Locate the cell with the specified text and output its [x, y] center coordinate. 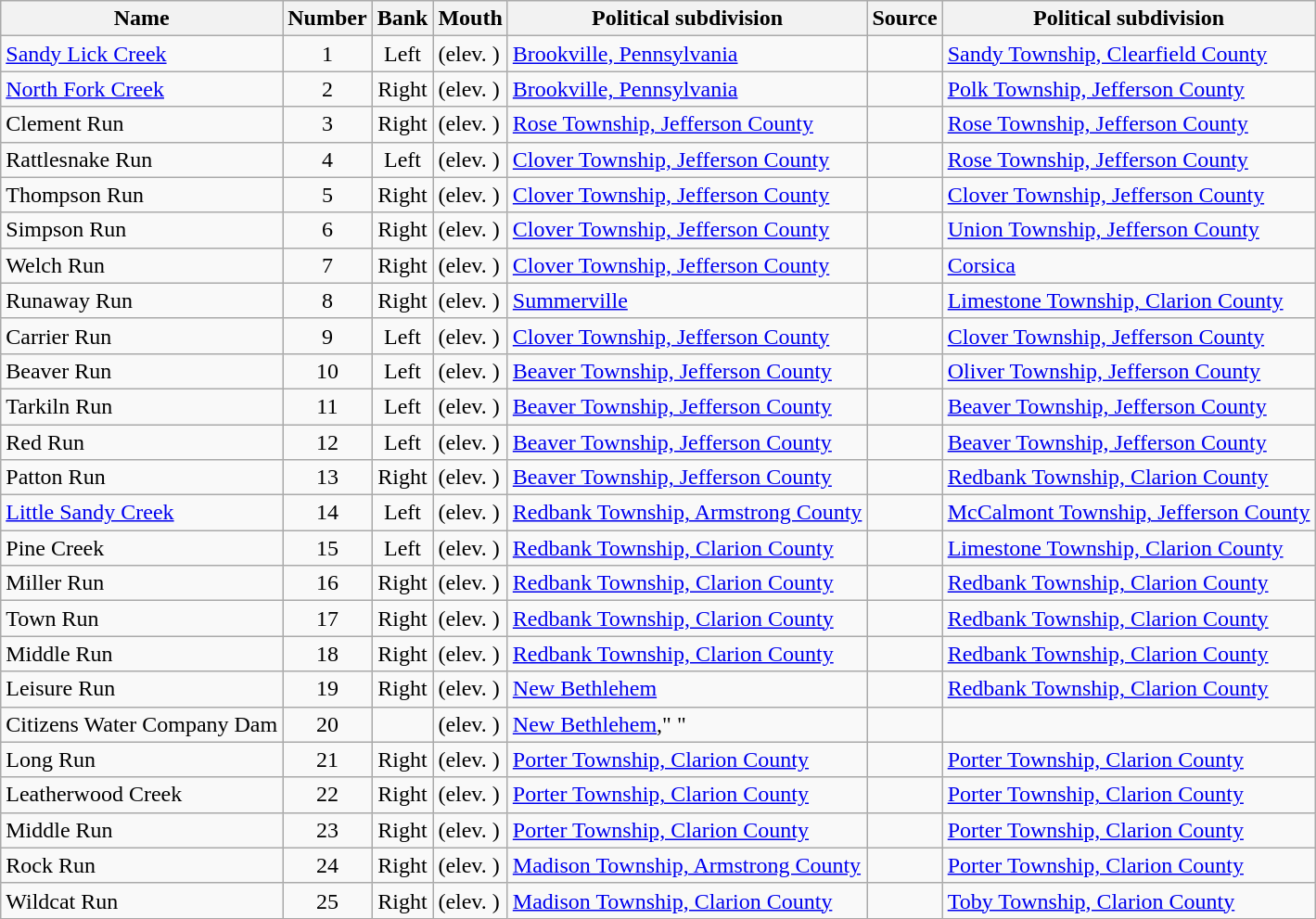
3 [327, 124]
17 [327, 619]
18 [327, 654]
Rattlesnake Run [142, 160]
Union Township, Jefferson County [1129, 230]
Leisure Run [142, 689]
Long Run [142, 759]
1 [327, 54]
4 [327, 160]
Sandy Lick Creek [142, 54]
North Fork Creek [142, 89]
Madison Township, Armstrong County [687, 865]
Mouth [470, 19]
12 [327, 442]
Little Sandy Creek [142, 513]
9 [327, 336]
14 [327, 513]
Name [142, 19]
Oliver Township, Jefferson County [1129, 371]
25 [327, 900]
Wildcat Run [142, 900]
Leatherwood Creek [142, 795]
Red Run [142, 442]
23 [327, 830]
Rock Run [142, 865]
21 [327, 759]
Tarkiln Run [142, 406]
22 [327, 795]
Beaver Run [142, 371]
5 [327, 195]
Redbank Township, Armstrong County [687, 513]
Town Run [142, 619]
24 [327, 865]
Simpson Run [142, 230]
8 [327, 300]
Bank [402, 19]
Madison Township, Clarion County [687, 900]
Pine Creek [142, 548]
Welch Run [142, 265]
McCalmont Township, Jefferson County [1129, 513]
Citizens Water Company Dam [142, 724]
Polk Township, Jefferson County [1129, 89]
Sandy Township, Clearfield County [1129, 54]
7 [327, 265]
6 [327, 230]
Summerville [687, 300]
Corsica [1129, 265]
19 [327, 689]
2 [327, 89]
New Bethlehem [687, 689]
11 [327, 406]
Clement Run [142, 124]
15 [327, 548]
Thompson Run [142, 195]
16 [327, 583]
Number [327, 19]
Miller Run [142, 583]
Runaway Run [142, 300]
New Bethlehem," " [687, 724]
20 [327, 724]
Patton Run [142, 478]
Toby Township, Clarion County [1129, 900]
10 [327, 371]
Carrier Run [142, 336]
13 [327, 478]
Source [905, 19]
